Output the (x, y) coordinate of the center of the cell containing the given text.  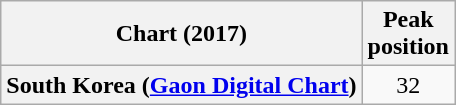
Chart (2017) (182, 34)
Peakposition (408, 34)
South Korea (Gaon Digital Chart) (182, 85)
32 (408, 85)
